Return [x, y] of the center of cell containing provided text 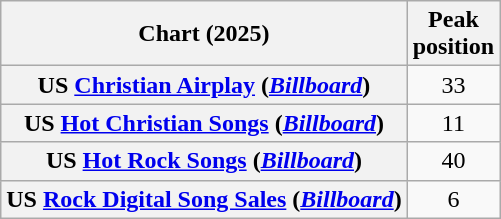
US Christian Airplay (Billboard) [204, 85]
Peakposition [453, 34]
33 [453, 85]
US Hot Christian Songs (Billboard) [204, 123]
40 [453, 161]
US Rock Digital Song Sales (Billboard) [204, 199]
11 [453, 123]
US Hot Rock Songs (Billboard) [204, 161]
Chart (2025) [204, 34]
6 [453, 199]
